Find where the given text appears and provide that cell's center as (x, y) coordinate. 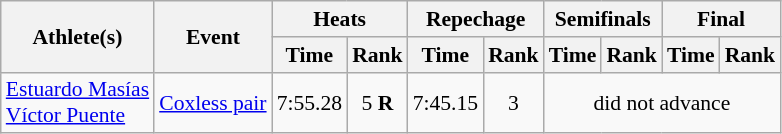
Event (212, 36)
7:55.28 (310, 102)
Athlete(s) (78, 36)
3 (514, 102)
5 R (378, 102)
Final (721, 19)
7:45.15 (446, 102)
Heats (340, 19)
Semifinals (603, 19)
Estuardo Masías Víctor Puente (78, 102)
Repechage (476, 19)
Coxless pair (212, 102)
did not advance (662, 102)
